For the text-containing cell, return its midpoint in [x, y] coordinate format. 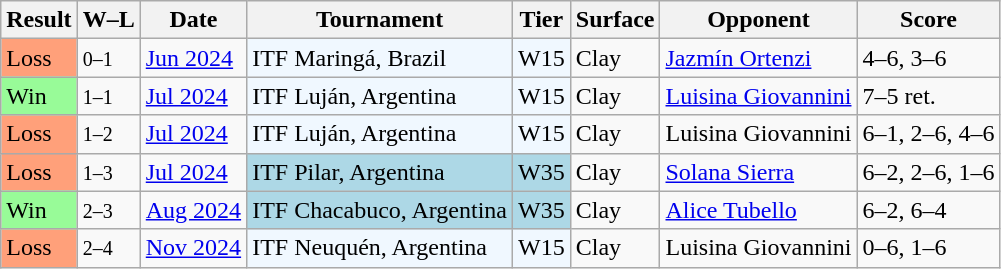
ITF Neuquén, Argentina [380, 248]
Result [39, 20]
Jun 2024 [193, 58]
2–3 [108, 210]
ITF Pilar, Argentina [380, 172]
Nov 2024 [193, 248]
Date [193, 20]
ITF Chacabuco, Argentina [380, 210]
0–1 [108, 58]
Aug 2024 [193, 210]
6–1, 2–6, 4–6 [928, 134]
Tier [542, 20]
6–2, 6–4 [928, 210]
Opponent [758, 20]
Score [928, 20]
2–4 [108, 248]
Surface [615, 20]
1–3 [108, 172]
Solana Sierra [758, 172]
W–L [108, 20]
Alice Tubello [758, 210]
4–6, 3–6 [928, 58]
7–5 ret. [928, 96]
1–2 [108, 134]
1–1 [108, 96]
Tournament [380, 20]
ITF Maringá, Brazil [380, 58]
6–2, 2–6, 1–6 [928, 172]
Jazmín Ortenzi [758, 58]
0–6, 1–6 [928, 248]
